Provide the [x, y] coordinate of the cell's center where the given text is located.  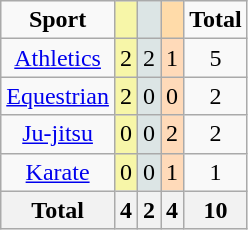
Sport [58, 20]
10 [216, 210]
Ju-jitsu [58, 134]
Karate [58, 172]
Equestrian [58, 96]
5 [216, 58]
Athletics [58, 58]
